Extract the [X, Y] coordinate from the center of the cell holding the provided text.  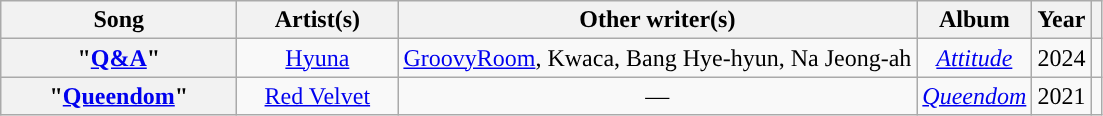
Red Velvet [318, 96]
"Queendom" [119, 96]
Album [974, 20]
Song [119, 20]
— [658, 96]
Queendom [974, 96]
2021 [1062, 96]
Artist(s) [318, 20]
Year [1062, 20]
"Q&A" [119, 58]
GroovyRoom, Kwaca, Bang Hye-hyun, Na Jeong-ah [658, 58]
Hyuna [318, 58]
2024 [1062, 58]
Other writer(s) [658, 20]
Attitude [974, 58]
